Return (x, y) of the center of cell containing provided text 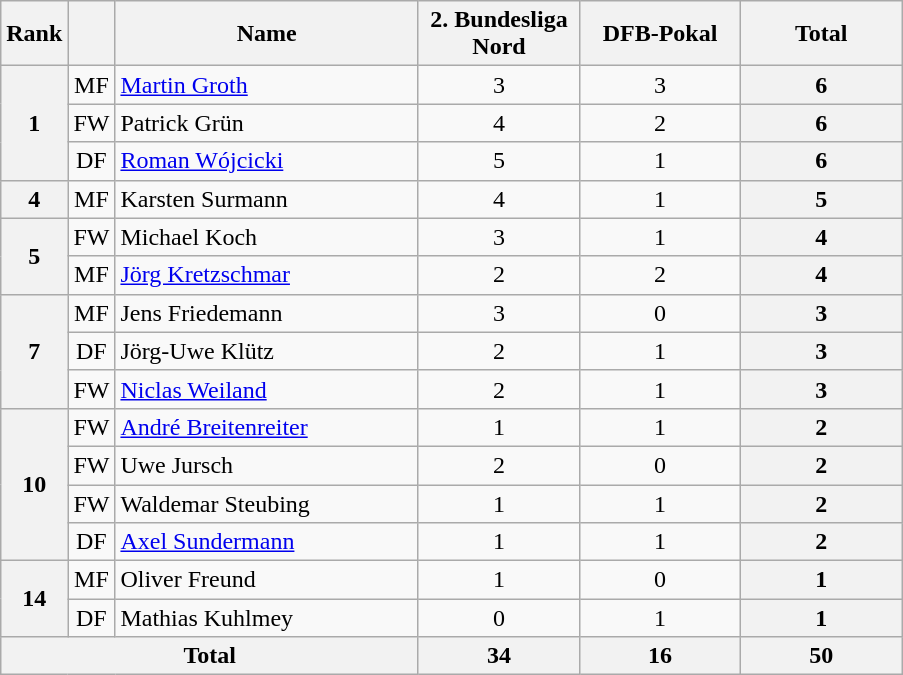
Oliver Freund (267, 580)
Martin Groth (267, 85)
Niclas Weiland (267, 389)
Mathias Kuhlmey (267, 618)
Jörg Kretzschmar (267, 275)
34 (498, 656)
Waldemar Steubing (267, 503)
50 (822, 656)
14 (34, 599)
Uwe Jursch (267, 465)
Axel Sundermann (267, 542)
Michael Koch (267, 237)
Name (267, 34)
16 (660, 656)
DFB-Pokal (660, 34)
André Breitenreiter (267, 427)
Patrick Grün (267, 123)
Jörg-Uwe Klütz (267, 351)
Roman Wójcicki (267, 161)
Karsten Surmann (267, 199)
2. Bundesliga Nord (498, 34)
7 (34, 351)
Rank (34, 34)
Jens Friedemann (267, 313)
10 (34, 484)
